Capture the cell that displays the provided text and extract its [X, Y] central coordinate. 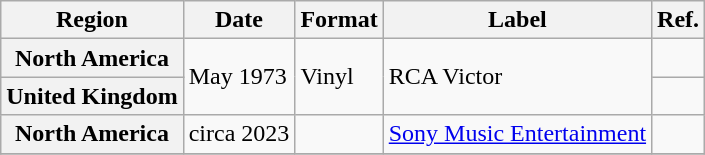
Label [517, 20]
RCA Victor [517, 77]
United Kingdom [92, 96]
Region [92, 20]
Vinyl [339, 77]
Format [339, 20]
Ref. [678, 20]
Date [239, 20]
Sony Music Entertainment [517, 134]
circa 2023 [239, 134]
May 1973 [239, 77]
